Provide the (x, y) coordinate of the cell's center where the given text is located.  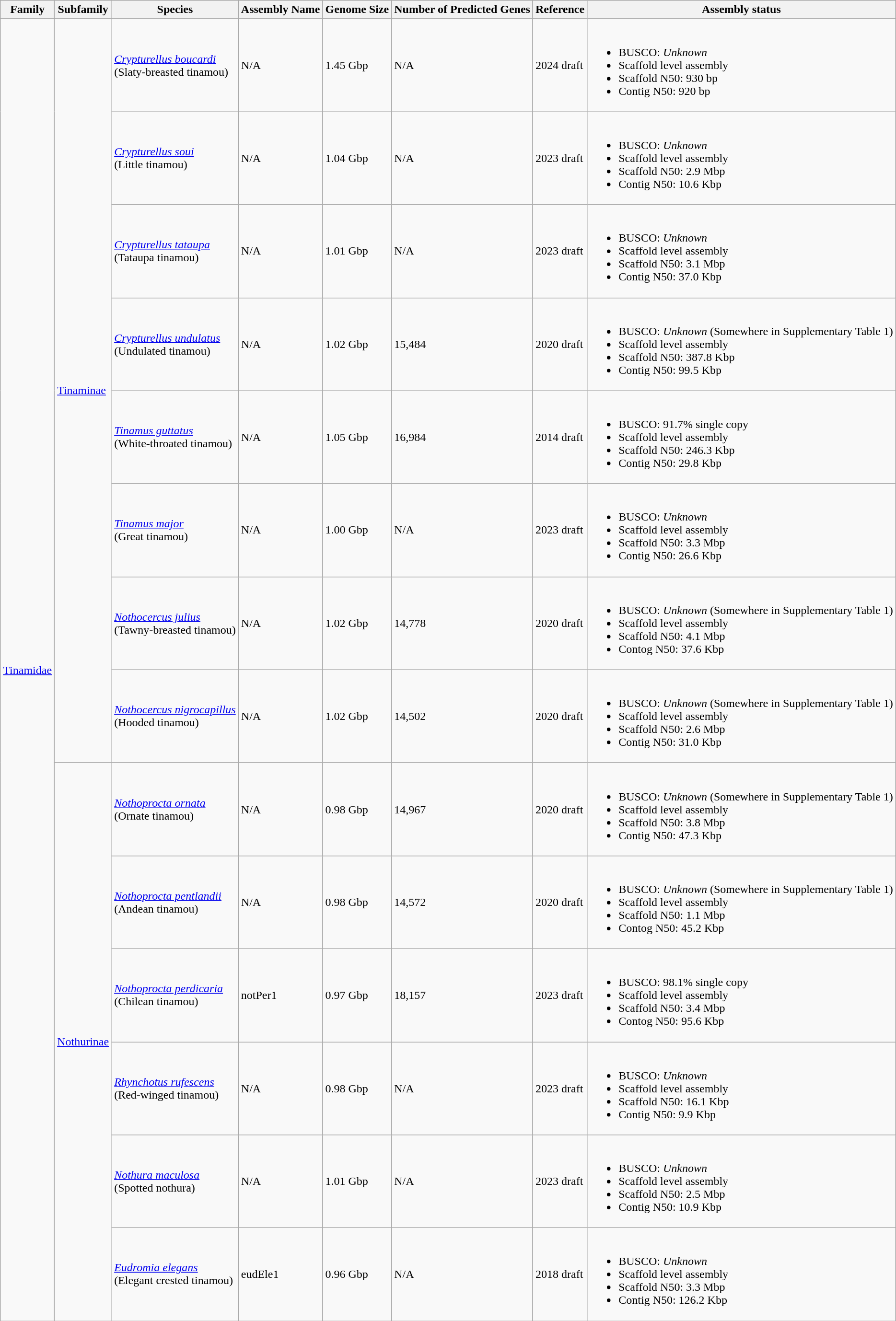
BUSCO: 91.7% single copyScaffold level assemblyScaffold N50: 246.3 KbpContig N50: 29.8 Kbp (742, 437)
Tinaminae (83, 391)
14,502 (462, 716)
BUSCO: Unknown (Somewhere in Supplementary Table 1)Scaffold level assemblyScaffold N50: 1.1 MbpContog N50: 45.2 Kbp (742, 902)
14,572 (462, 902)
18,157 (462, 995)
Reference (560, 10)
Nothocercus nigrocapillus(Hooded tinamou) (175, 716)
Nothoprocta perdicaria(Chilean tinamou) (175, 995)
Tinamus major(Great tinamou) (175, 530)
16,984 (462, 437)
14,967 (462, 809)
2014 draft (560, 437)
Eudromia elegans(Elegant crested tinamou) (175, 1275)
Assembly status (742, 10)
BUSCO: UnknownScaffold level assemblyScaffold N50: 2.9 MbpContig N50: 10.6 Kbp (742, 158)
0.96 Gbp (357, 1275)
BUSCO: Unknown (Somewhere in Supplementary Table 1)Scaffold level assemblyScaffold N50: 387.8 KbpContig N50: 99.5 Kbp (742, 344)
Rhynchotus rufescens(Red-winged tinamou) (175, 1089)
BUSCO: Unknown (Somewhere in Supplementary Table 1)Scaffold level assemblyScaffold N50: 2.6 MbpContig N50: 31.0 Kbp (742, 716)
Crypturellus boucardi(Slaty-breasted tinamou) (175, 65)
Assembly Name (280, 10)
notPer1 (280, 995)
BUSCO: 98.1% single copyScaffold level assemblyScaffold N50: 3.4 MbpContog N50: 95.6 Kbp (742, 995)
Genome Size (357, 10)
15,484 (462, 344)
Crypturellus undulatus(Undulated tinamou) (175, 344)
BUSCO: UnknownScaffold level assemblyScaffold N50: 3.3 MbpContig N50: 126.2 Kbp (742, 1275)
Nothocercus julius(Tawny-breasted tinamou) (175, 623)
eudEle1 (280, 1275)
BUSCO: UnknownScaffold level assemblyScaffold N50: 2.5 MbpContig N50: 10.9 Kbp (742, 1182)
2018 draft (560, 1275)
Species (175, 10)
Nothoprocta pentlandii(Andean tinamou) (175, 902)
BUSCO: UnknownScaffold level assemblyScaffold N50: 3.3 MbpContig N50: 26.6 Kbp (742, 530)
BUSCO: UnknownScaffold level assemblyScaffold N50: 3.1 MbpContig N50: 37.0 Kbp (742, 251)
Tinamus guttatus(White-throated tinamou) (175, 437)
Nothura maculosa(Spotted nothura) (175, 1182)
14,778 (462, 623)
2024 draft (560, 65)
Subfamily (83, 10)
1.45 Gbp (357, 65)
Crypturellus tataupa(Tataupa tinamou) (175, 251)
1.00 Gbp (357, 530)
Tinamidae (28, 670)
1.05 Gbp (357, 437)
0.97 Gbp (357, 995)
BUSCO: UnknownScaffold level assemblyScaffold N50: 930 bpContig N50: 920 bp (742, 65)
Nothoprocta ornata(Ornate tinamou) (175, 809)
Family (28, 10)
BUSCO: Unknown (Somewhere in Supplementary Table 1)Scaffold level assemblyScaffold N50: 4.1 MbpContog N50: 37.6 Kbp (742, 623)
Number of Predicted Genes (462, 10)
BUSCO: Unknown (Somewhere in Supplementary Table 1)Scaffold level assemblyScaffold N50: 3.8 MbpContig N50: 47.3 Kbp (742, 809)
Crypturellus soui(Little tinamou) (175, 158)
BUSCO: UnknownScaffold level assemblyScaffold N50: 16.1 KbpContig N50: 9.9 Kbp (742, 1089)
1.04 Gbp (357, 158)
Nothurinae (83, 1042)
